Locate the cell with the specified text and output its (x, y) center coordinate. 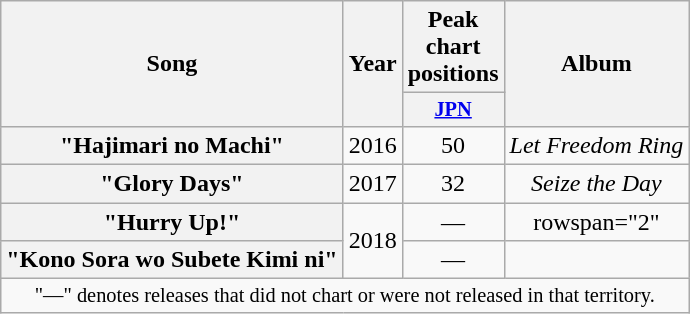
"Glory Days" (172, 184)
"Hajimari no Machi" (172, 145)
"Hurry Up!" (172, 222)
50 (453, 145)
rowspan="2" (596, 222)
2017 (372, 184)
2018 (372, 241)
32 (453, 184)
"Kono Sora wo Subete Kimi ni" (172, 260)
JPN (453, 110)
Song (172, 64)
Peak chart positions (453, 47)
Let Freedom Ring (596, 145)
2016 (372, 145)
"—" denotes releases that did not chart or were not released in that territory. (345, 296)
Album (596, 64)
Seize the Day (596, 184)
Year (372, 64)
